Return [x, y] of the center of cell containing provided text 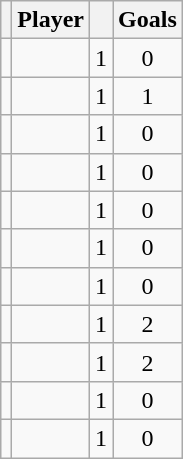
Goals [148, 20]
Player [51, 20]
